From the cell containing the given text, extract its center point as (x, y) coordinate. 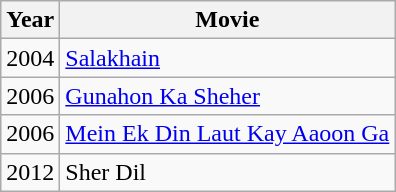
Salakhain (228, 58)
2004 (30, 58)
Mein Ek Din Laut Kay Aaoon Ga (228, 134)
Movie (228, 20)
2012 (30, 172)
Sher Dil (228, 172)
Year (30, 20)
Gunahon Ka Sheher (228, 96)
